Identify which cell holds the provided text, then report its (X, Y) central coordinate. 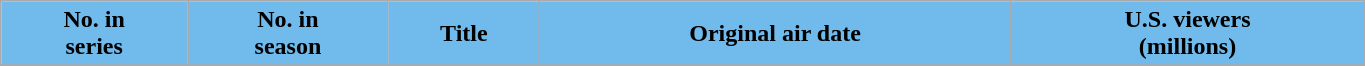
No. inseason (288, 34)
No. inseries (94, 34)
Original air date (774, 34)
U.S. viewers(millions) (1188, 34)
Title (464, 34)
